Return the [X, Y] coordinate for the center point of the cell that contains the specified text.  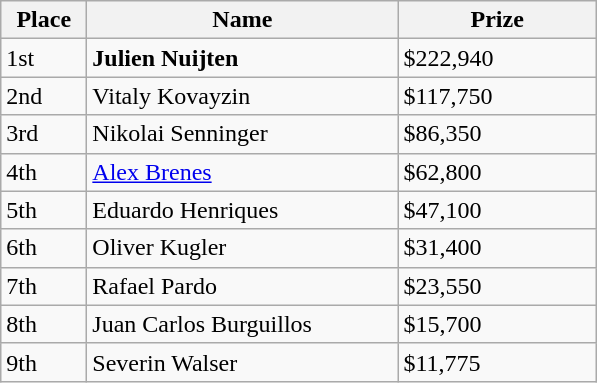
2nd [44, 96]
5th [44, 210]
4th [44, 172]
Eduardo Henriques [242, 210]
$86,350 [498, 134]
Juan Carlos Burguillos [242, 324]
$11,775 [498, 362]
6th [44, 248]
Place [44, 20]
Julien Nuijten [242, 58]
$222,940 [498, 58]
Severin Walser [242, 362]
Nikolai Senninger [242, 134]
$47,100 [498, 210]
$117,750 [498, 96]
$62,800 [498, 172]
Rafael Pardo [242, 286]
3rd [44, 134]
$23,550 [498, 286]
$15,700 [498, 324]
Oliver Kugler [242, 248]
8th [44, 324]
$31,400 [498, 248]
9th [44, 362]
Prize [498, 20]
Alex Brenes [242, 172]
Vitaly Kovayzin [242, 96]
Name [242, 20]
1st [44, 58]
7th [44, 286]
